Provide the [X, Y] coordinate of the cell's center where the given text is located.  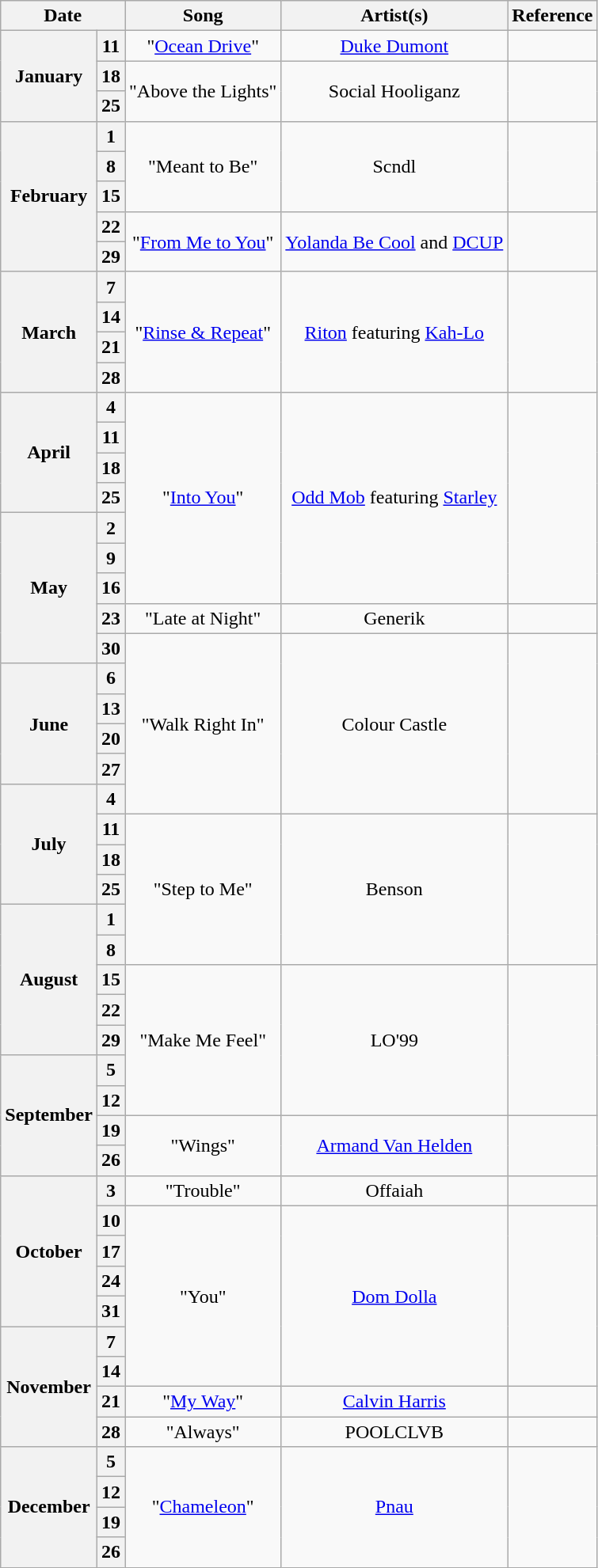
LO'99 [394, 1040]
"Wings" [203, 1145]
June [49, 723]
December [49, 1507]
July [49, 844]
Date [63, 16]
Dom Dolla [394, 1296]
"Trouble" [203, 1190]
January [49, 76]
31 [111, 1311]
Artist(s) [394, 16]
May [49, 588]
9 [111, 558]
"Into You" [203, 498]
24 [111, 1281]
6 [111, 678]
16 [111, 588]
3 [111, 1190]
Yolanda Be Cool and DCUP [394, 241]
Scndl [394, 166]
10 [111, 1221]
Generik [394, 618]
February [49, 196]
Social Hooliganz [394, 91]
Reference [553, 16]
"You" [203, 1296]
17 [111, 1251]
"From Me to You" [203, 241]
"Above the Lights" [203, 91]
Pnau [394, 1507]
Calvin Harris [394, 1402]
"Meant to Be" [203, 166]
August [49, 980]
"Make Me Feel" [203, 1040]
13 [111, 708]
March [49, 332]
Song [203, 16]
POOLCLVB [394, 1432]
"Walk Right In" [203, 723]
April [49, 453]
"Rinse & Repeat" [203, 332]
"Always" [203, 1432]
2 [111, 528]
"Chameleon" [203, 1507]
23 [111, 618]
"Step to Me" [203, 889]
October [49, 1251]
Odd Mob featuring Starley [394, 498]
Colour Castle [394, 723]
Duke Dumont [394, 46]
"Ocean Drive" [203, 46]
27 [111, 769]
Armand Van Helden [394, 1145]
November [49, 1387]
"Late at Night" [203, 618]
September [49, 1115]
"My Way" [203, 1402]
Offaiah [394, 1190]
30 [111, 648]
Riton featuring Kah-Lo [394, 332]
20 [111, 738]
Benson [394, 889]
